Output the (x, y) coordinate of the center of the cell containing the given text.  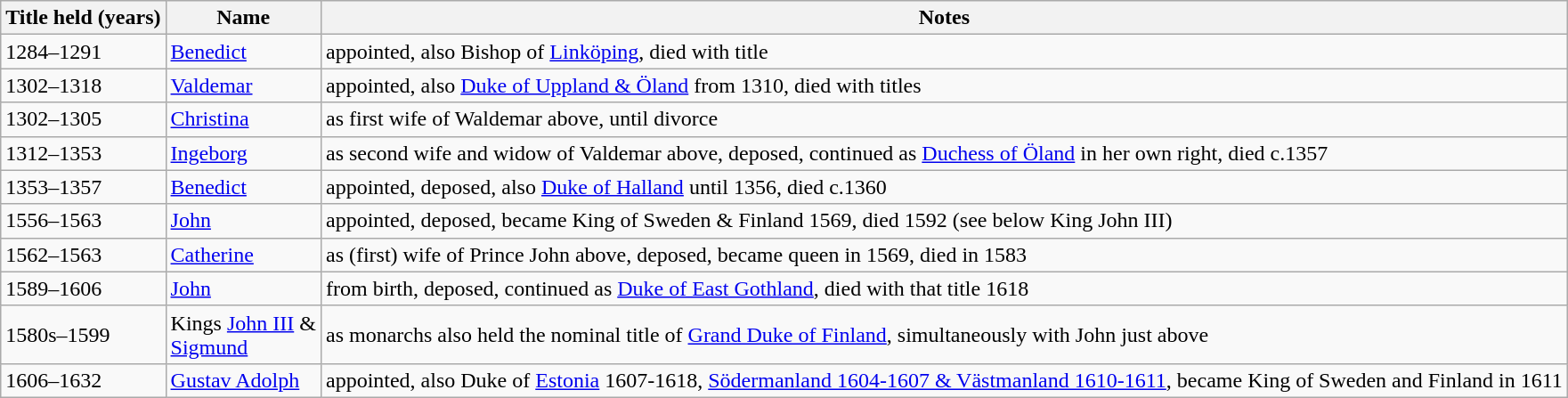
1302–1305 (84, 119)
appointed, also Duke of Estonia 1607-1618, Södermanland 1604-1607 & Västmanland 1610-1611, became King of Sweden and Finland in 1611 (944, 380)
1284–1291 (84, 52)
1589–1606 (84, 288)
Name (243, 18)
1580s–1599 (84, 335)
appointed, also Duke of Uppland & Öland from 1310, died with titles (944, 85)
Kings John III &Sigmund (243, 335)
1556–1563 (84, 221)
as monarchs also held the nominal title of Grand Duke of Finland, simultaneously with John just above (944, 335)
1353–1357 (84, 187)
1606–1632 (84, 380)
appointed, deposed, became King of Sweden & Finland 1569, died 1592 (see below King John III) (944, 221)
1562–1563 (84, 255)
Catherine (243, 255)
Valdemar (243, 85)
Christina (243, 119)
from birth, deposed, continued as Duke of East Gothland, died with that title 1618 (944, 288)
appointed, also Bishop of Linköping, died with title (944, 52)
Notes (944, 18)
Title held (years) (84, 18)
as first wife of Waldemar above, until divorce (944, 119)
as second wife and widow of Valdemar above, deposed, continued as Duchess of Öland in her own right, died c.1357 (944, 153)
appointed, deposed, also Duke of Halland until 1356, died c.1360 (944, 187)
Ingeborg (243, 153)
as (first) wife of Prince John above, deposed, became queen in 1569, died in 1583 (944, 255)
1302–1318 (84, 85)
Gustav Adolph (243, 380)
1312–1353 (84, 153)
